Determine the (x, y) coordinate at the center of the cell enclosing the given text.  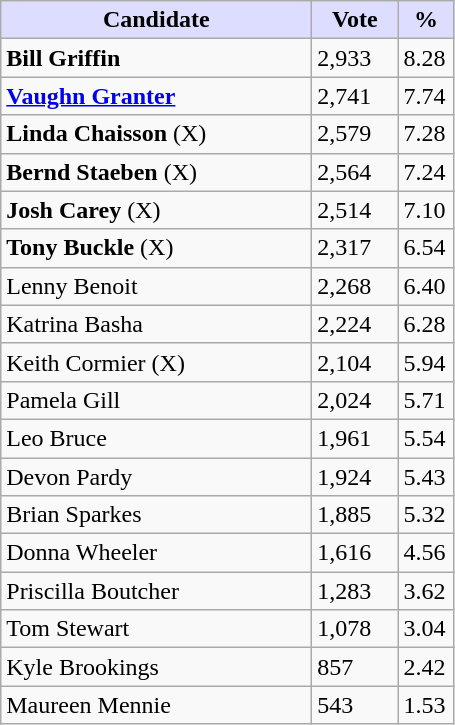
Priscilla Boutcher (156, 591)
Keith Cormier (X) (156, 362)
1,961 (355, 438)
2,933 (355, 58)
5.43 (426, 477)
7.74 (426, 96)
2.42 (426, 667)
Tony Buckle (X) (156, 248)
Vote (355, 20)
3.04 (426, 629)
2,317 (355, 248)
5.94 (426, 362)
Candidate (156, 20)
2,024 (355, 400)
Josh Carey (X) (156, 210)
5.32 (426, 515)
Vaughn Granter (156, 96)
1,078 (355, 629)
Maureen Mennie (156, 705)
Katrina Basha (156, 324)
6.40 (426, 286)
% (426, 20)
Kyle Brookings (156, 667)
Pamela Gill (156, 400)
857 (355, 667)
7.10 (426, 210)
Leo Bruce (156, 438)
1,616 (355, 553)
1,283 (355, 591)
4.56 (426, 553)
3.62 (426, 591)
2,268 (355, 286)
Devon Pardy (156, 477)
Tom Stewart (156, 629)
Lenny Benoit (156, 286)
6.54 (426, 248)
2,741 (355, 96)
Bill Griffin (156, 58)
1,924 (355, 477)
7.28 (426, 134)
2,579 (355, 134)
Donna Wheeler (156, 553)
5.54 (426, 438)
7.24 (426, 172)
2,224 (355, 324)
1.53 (426, 705)
8.28 (426, 58)
Linda Chaisson (X) (156, 134)
543 (355, 705)
2,104 (355, 362)
1,885 (355, 515)
Bernd Staeben (X) (156, 172)
5.71 (426, 400)
2,564 (355, 172)
Brian Sparkes (156, 515)
2,514 (355, 210)
6.28 (426, 324)
